Return [X, Y] of the center of cell containing provided text 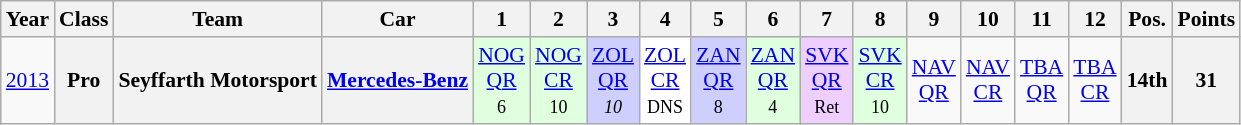
2 [558, 19]
SVKCR10 [880, 80]
2013 [28, 80]
NAVQR [934, 80]
NOGCR10 [558, 80]
Seyffarth Motorsport [218, 80]
6 [773, 19]
12 [1094, 19]
ZANQR4 [773, 80]
9 [934, 19]
ZOLCRDNS [665, 80]
Mercedes-Benz [398, 80]
14th [1148, 80]
TBAQR [1042, 80]
ZANQR8 [718, 80]
7 [826, 19]
4 [665, 19]
Year [28, 19]
Class [84, 19]
Car [398, 19]
Team [218, 19]
8 [880, 19]
TBACR [1094, 80]
5 [718, 19]
31 [1207, 80]
SVKQRRet [826, 80]
ZOLQR10 [613, 80]
NOGQR6 [502, 80]
11 [1042, 19]
NAVCR [988, 80]
10 [988, 19]
Pos. [1148, 19]
Pro [84, 80]
3 [613, 19]
Points [1207, 19]
1 [502, 19]
